Search for the cell housing the specified text and yield its (X, Y) center coordinate. 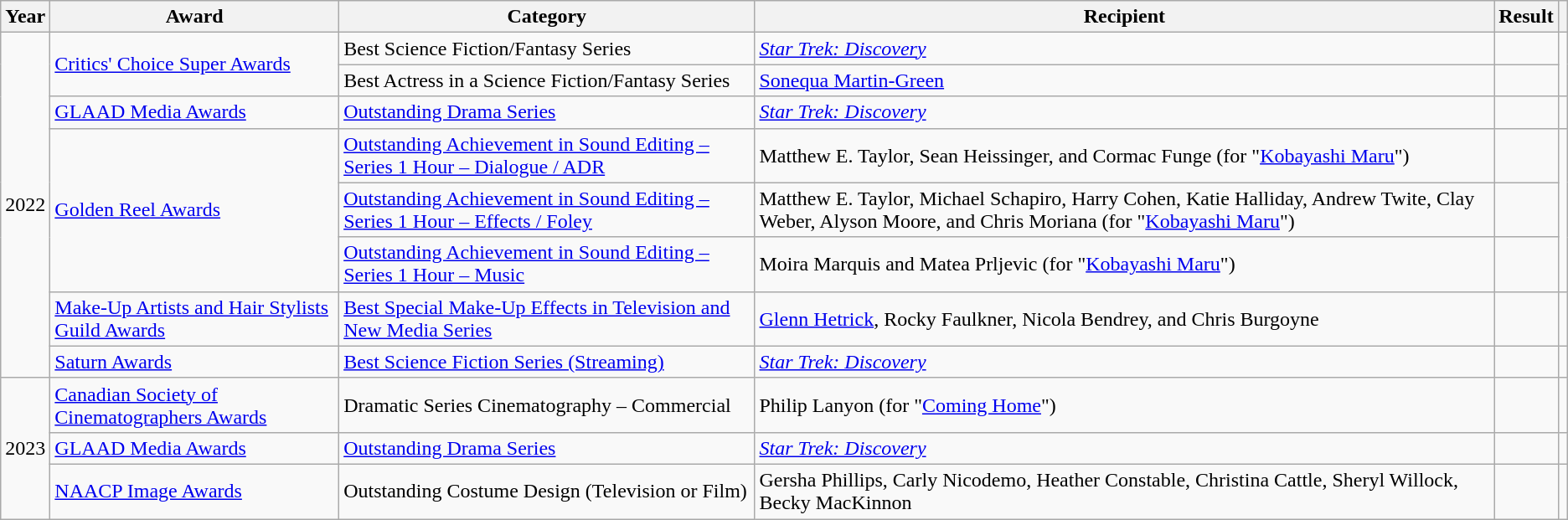
Category (547, 17)
Moira Marquis and Matea Prljevic (for "Kobayashi Maru") (1124, 265)
Outstanding Achievement in Sound Editing – Series 1 Hour – Effects / Foley (547, 209)
Award (194, 17)
NAACP Image Awards (194, 491)
Best Actress in a Science Fiction/Fantasy Series (547, 80)
Recipient (1124, 17)
Best Science Fiction/Fantasy Series (547, 49)
Philip Lanyon (for "Coming Home") (1124, 405)
Sonequa Martin-Green (1124, 80)
Matthew E. Taylor, Michael Schapiro, Harry Cohen, Katie Halliday, Andrew Twite, Clay Weber, Alyson Moore, and Chris Moriana (for "Kobayashi Maru") (1124, 209)
Outstanding Achievement in Sound Editing – Series 1 Hour – Dialogue / ADR (547, 156)
Best Special Make-Up Effects in Television and New Media Series (547, 318)
Result (1526, 17)
Year (25, 17)
Critics' Choice Super Awards (194, 64)
Outstanding Achievement in Sound Editing – Series 1 Hour – Music (547, 265)
2022 (25, 205)
Outstanding Costume Design (Television or Film) (547, 491)
Saturn Awards (194, 362)
Golden Reel Awards (194, 209)
Make-Up Artists and Hair Stylists Guild Awards (194, 318)
Dramatic Series Cinematography – Commercial (547, 405)
Matthew E. Taylor, Sean Heissinger, and Cormac Funge (for "Kobayashi Maru") (1124, 156)
Gersha Phillips, Carly Nicodemo, Heather Constable, Christina Cattle, Sheryl Willock, Becky MacKinnon (1124, 491)
2023 (25, 448)
Best Science Fiction Series (Streaming) (547, 362)
Canadian Society of Cinematographers Awards (194, 405)
Glenn Hetrick, Rocky Faulkner, Nicola Bendrey, and Chris Burgoyne (1124, 318)
